Return the (x, y) coordinate for the center point of the cell that contains the specified text.  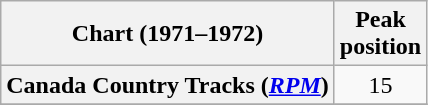
Canada Country Tracks (RPM) (168, 85)
Peakposition (380, 34)
15 (380, 85)
Chart (1971–1972) (168, 34)
